Return (X, Y) of the center of cell containing provided text 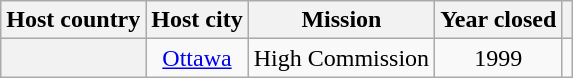
Year closed (498, 20)
Ottawa (197, 58)
1999 (498, 58)
Mission (341, 20)
High Commission (341, 58)
Host city (197, 20)
Host country (74, 20)
